Pinpoint the cell where the given text exists, returning its [X, Y] midpoint coordinate. 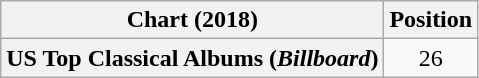
US Top Classical Albums (Billboard) [192, 58]
Position [431, 20]
Chart (2018) [192, 20]
26 [431, 58]
